From the cell containing the given text, extract its center point as [X, Y] coordinate. 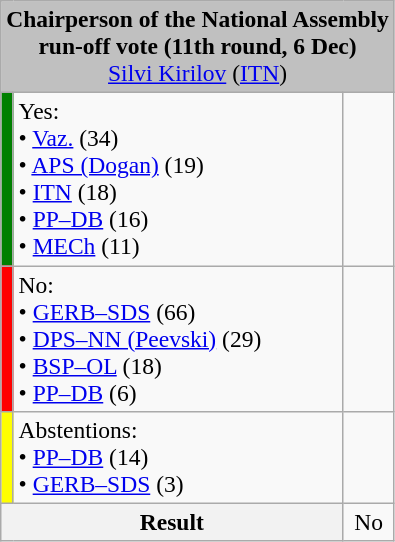
No:• GERB–SDS (66)• DPS–NN (Peevski) (29)• BSP–OL (18)• PP–DB (6) [178, 338]
Result [172, 522]
No [369, 522]
Abstentions:• PP–DB (14)• GERB–SDS (3) [178, 457]
Yes:• Vaz. (34)• APS (Dogan) (19)• ITN (18)• PP–DB (16)• MECh (11) [178, 178]
Chairperson of the National Assembly run-off vote (11th round, 6 Dec)Silvi Kirilov (ITN) [198, 46]
